Extract the [X, Y] coordinate from the center of the cell holding the provided text.  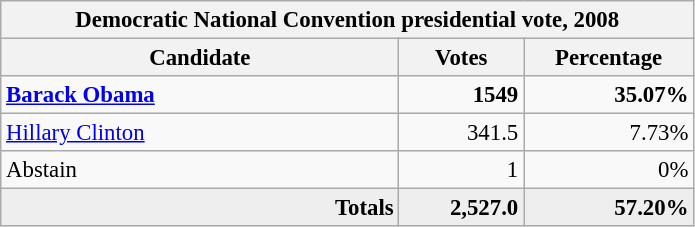
Barack Obama [200, 95]
35.07% [609, 95]
Democratic National Convention presidential vote, 2008 [348, 20]
1 [462, 170]
57.20% [609, 208]
Votes [462, 58]
2,527.0 [462, 208]
Abstain [200, 170]
0% [609, 170]
1549 [462, 95]
Totals [200, 208]
341.5 [462, 133]
Percentage [609, 58]
Candidate [200, 58]
7.73% [609, 133]
Hillary Clinton [200, 133]
